From the cell containing the given text, extract its center point as (X, Y) coordinate. 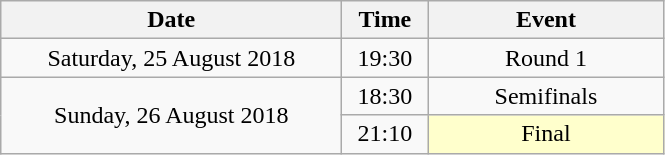
Sunday, 26 August 2018 (172, 115)
18:30 (385, 96)
Event (546, 20)
21:10 (385, 134)
Saturday, 25 August 2018 (172, 58)
Semifinals (546, 96)
Final (546, 134)
Time (385, 20)
19:30 (385, 58)
Date (172, 20)
Round 1 (546, 58)
